Locate the cell with the specified text and output its (x, y) center coordinate. 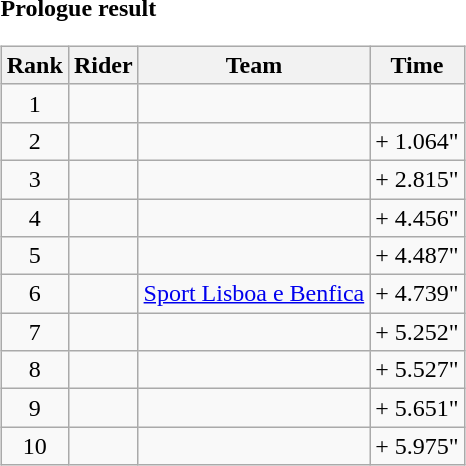
7 (34, 332)
+ 1.064" (417, 141)
+ 5.651" (417, 408)
+ 5.252" (417, 332)
2 (34, 141)
1 (34, 103)
3 (34, 179)
+ 4.456" (417, 217)
+ 4.487" (417, 256)
Time (417, 65)
5 (34, 256)
9 (34, 408)
Rider (103, 65)
6 (34, 294)
+ 2.815" (417, 179)
8 (34, 370)
Sport Lisboa e Benfica (254, 294)
+ 4.739" (417, 294)
Team (254, 65)
4 (34, 217)
+ 5.975" (417, 446)
Rank (34, 65)
+ 5.527" (417, 370)
10 (34, 446)
